From the cell containing the given text, extract its center point as (X, Y) coordinate. 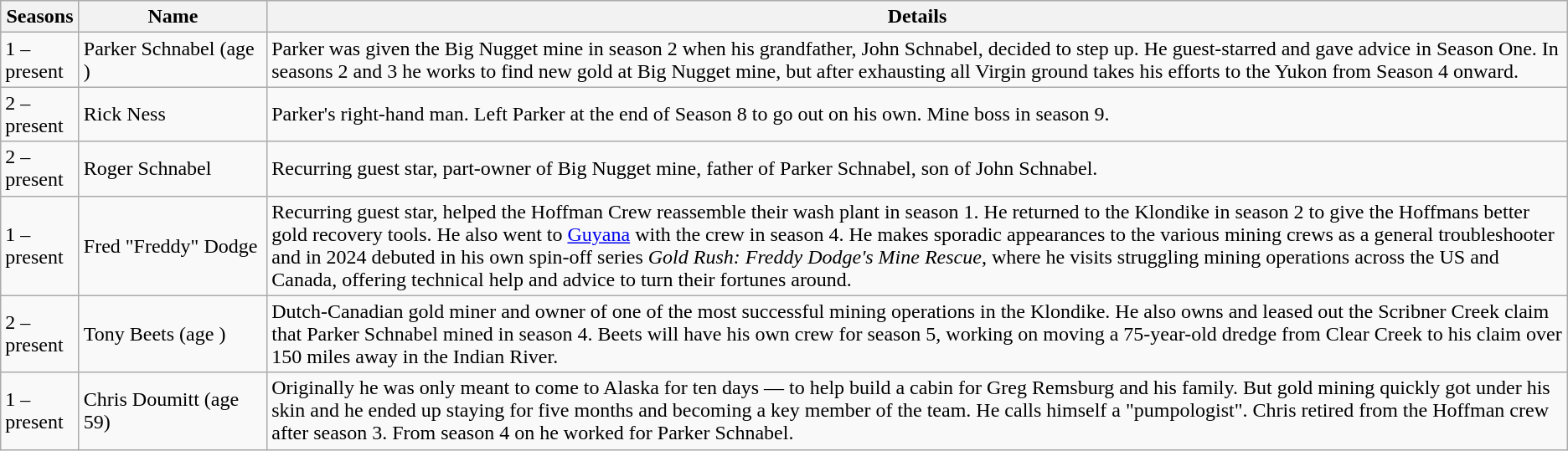
Recurring guest star, part-owner of Big Nugget mine, father of Parker Schnabel, son of John Schnabel. (918, 169)
Rick Ness (173, 114)
Tony Beets (age ) (173, 334)
Parker Schnabel (age ) (173, 60)
Fred "Freddy" Dodge (173, 246)
Chris Doumitt (age 59) (173, 411)
Roger Schnabel (173, 169)
Details (918, 17)
Seasons (40, 17)
Name (173, 17)
Parker's right-hand man. Left Parker at the end of Season 8 to go out on his own. Mine boss in season 9. (918, 114)
